Scan for the cell matching the given text and deliver its (X, Y) coordinate at center. 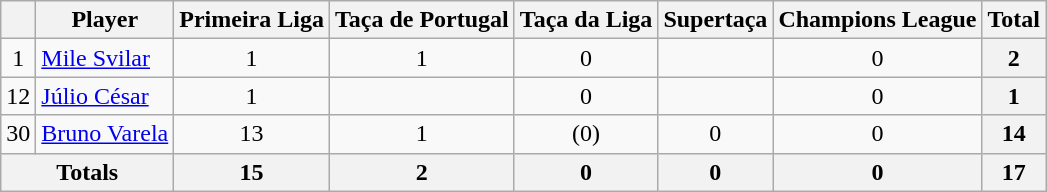
Bruno Varela (105, 134)
12 (18, 96)
Taça de Portugal (422, 20)
Primeira Liga (252, 20)
Champions League (878, 20)
Player (105, 20)
Taça da Liga (586, 20)
Totals (88, 172)
Supertaça (716, 20)
Total (1014, 20)
17 (1014, 172)
13 (252, 134)
15 (252, 172)
(0) (586, 134)
Júlio César (105, 96)
14 (1014, 134)
Mile Svilar (105, 58)
30 (18, 134)
